Determine the [X, Y] coordinate at the center of the cell enclosing the given text.  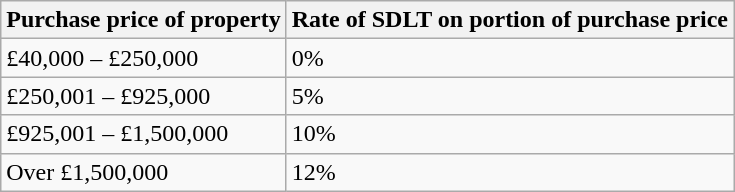
£40,000 – £250,000 [144, 58]
10% [510, 134]
Over £1,500,000 [144, 172]
Rate of SDLT on portion of purchase price [510, 20]
12% [510, 172]
£250,001 – £925,000 [144, 96]
0% [510, 58]
Purchase price of property [144, 20]
5% [510, 96]
£925,001 – £1,500,000 [144, 134]
